Pinpoint the cell where the given text exists, returning its (X, Y) midpoint coordinate. 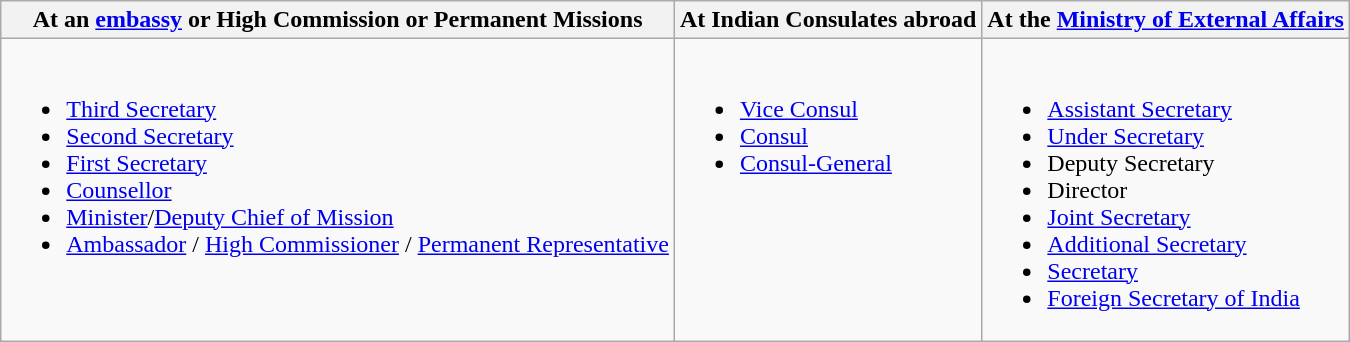
At an embassy or High Commission or Permanent Missions (338, 20)
Third SecretarySecond SecretaryFirst SecretaryCounsellorMinister/Deputy Chief of MissionAmbassador / High Commissioner / Permanent Representative (338, 190)
At Indian Consulates abroad (828, 20)
Assistant SecretaryUnder SecretaryDeputy SecretaryDirectorJoint SecretaryAdditional SecretarySecretaryForeign Secretary of India (1166, 190)
At the Ministry of External Affairs (1166, 20)
Vice ConsulConsulConsul-General (828, 190)
